Extract the [x, y] coordinate from the center of the cell holding the provided text.  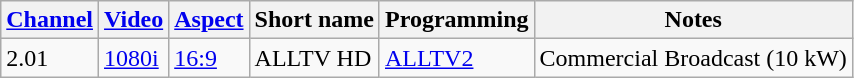
1080i [134, 58]
Channel [50, 20]
ALLTV2 [456, 58]
Notes [693, 20]
Commercial Broadcast (10 kW) [693, 58]
Programming [456, 20]
ALLTV HD [314, 58]
Aspect [209, 20]
Video [134, 20]
2.01 [50, 58]
16:9 [209, 58]
Short name [314, 20]
